Identify which cell holds the provided text, then report its (x, y) central coordinate. 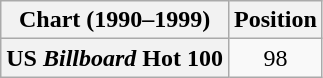
98 (276, 58)
Position (276, 20)
US Billboard Hot 100 (115, 58)
Chart (1990–1999) (115, 20)
